Return [X, Y] of the center of cell containing provided text 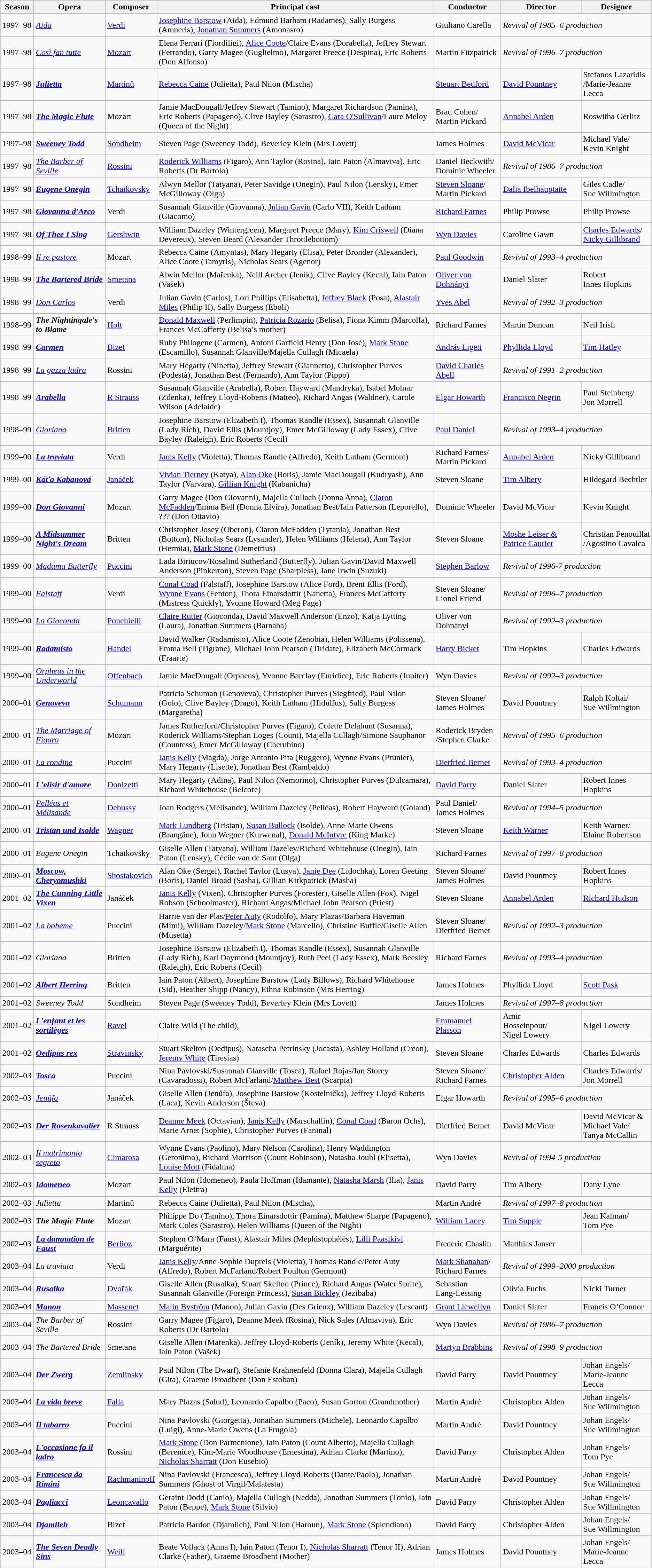
L'occasione fa il ladro [70, 1452]
Tim Hopkins [541, 648]
Falla [131, 1402]
Carmen [70, 347]
Roderick Williams (Figaro), Ann Taylor (Rosina), Iain Paton (Almaviva), Eric Roberts (Dr Bartolo) [295, 166]
Julian Gavin (Carlos), Lori Phillips (Elisabetta), Jeffrey Black (Posa), Alastair Miles (Philip II), Sally Burgess (Eboli) [295, 302]
Matthias Janser [541, 1243]
Jamie MacDougall (Orpheus), Yvonne Barclay (Euridice), Eric Roberts (Jupiter) [295, 675]
David McVicar &Michael Vale/Tanya McCallin [616, 1126]
Revival of 1994-5 production [576, 1158]
RobertInnes Hopkins [616, 279]
Giselle Allen (Tatyana), William Dazeley/Richard Whitehouse (Onegin), Iain Paton (Lensky), Cécile van de Sant (Olga) [295, 853]
Of Thee I Sing [70, 234]
La bohème [70, 925]
Hildegard Bechtler [616, 480]
Malin Byström (Manon), Julian Gavin (Des Grieux), William Dazeley (Lescaut) [295, 1307]
Deanne Meek (Octavian), Janis Kelly (Marschallin), Conal Coad (Baron Ochs), Marie Arnet (Sophie), Christopher Purves (Faninal) [295, 1126]
Donald Maxwell (Perlimpin), Patricia Rozario (Belisa), Fiona Kimm (Marcolfa), Frances McCafferty (Belisa’s mother) [295, 325]
Harry Bicket [467, 648]
Ponchielli [131, 621]
Tim Hatley [616, 347]
Frederic Chaslin [467, 1243]
The Cunning Little Vixen [70, 898]
Stefanos Lazaridis/Marie-JeanneLecca [616, 84]
The Seven Deadly Sins [70, 1552]
Kevin Knight [616, 507]
Nicki Turner [616, 1289]
L'enfant et les sortilèges [70, 1025]
Falstaff [70, 593]
Janis Kelly (Vixen), Christopher Purves (Forester), Giselle Allen (Fox), Nigel Robson (Schoolmaster), Richard Angas/Michael John Pearson (Priest) [295, 898]
Philippe Do (Tamino), Thora Einarsdottir (Pamina), Matthew Sharpe (Papageno), Mark Coles (Sarastro), Helen Williams (Queen of the Night) [295, 1221]
L'elisir d'amore [70, 785]
Paul Nilon (Idomeneo), Paula Hoffman (Idamante), Natasha Marsh (Ilia), Janis Kelly (Elettra) [295, 1185]
The Marriage of Figaro [70, 735]
Radamisto [70, 648]
Il matrimonio segreto [70, 1158]
Il re pastore [70, 257]
Nina Pavlovski (Giorgetta), Jonathan Summers (Michele), Leonardo Capalbo (Luigi), Anne-Marie Owens (La Frugola) [295, 1424]
Gershwin [131, 234]
Claire Rutter (Gioconda), David Maxwell Anderson (Enzo), Katja Lytting (Laura), Jonathan Summers (Barnaba) [295, 621]
Francisco Negrin [541, 397]
SebastianLang-Lessing [467, 1289]
Wagner [131, 830]
Der Rosenkavalier [70, 1126]
David Charles Abell [467, 370]
Alwyn Mellor (Tatyana), Peter Savidge (Onegin), Paul Nilon (Lensky), Emer McGilloway (Olga) [295, 189]
Conductor [467, 7]
Handel [131, 648]
Emmanuel Plasson [467, 1025]
Weill [131, 1552]
Lada Biriucov/Rosalind Sutherland (Butterfly), Julian Gavin/David Maxwell Anderson (Pinkerton), Steven Page (Sharpless), Jane Irwin (Suzuki) [295, 566]
Keith Warner/Elaine Robertson [616, 830]
Revival of 1994–5 production [576, 807]
Steven Sloane/Dietfried Bernet [467, 925]
Scott Pask [616, 985]
Rachmaninoff [131, 1479]
Iain Paton (Albert), Josephine Barstow (Lady Billows), Richard Whitehouse (Sid), Heather Shipp (Nancy), Ethna Robinson (Mrs Herring) [295, 985]
Tosca [70, 1075]
Mary Plazas (Salud), Leonardo Capalbo (Paco), Susan Gorton (Grandmother) [295, 1402]
Káťa Kabanová [70, 480]
Richard Farnes/Martin Pickard [467, 457]
Djamileh [70, 1524]
Paul Daniel/James Holmes [467, 807]
Janis Kelly (Magda), Jorge Antonio Pita (Ruggero), Wynne Evans (Prunier), Mary Hegarty (Lisette), Jonathan Best (Rambaldo) [295, 762]
Steven Sloane/Martin Pickard [467, 189]
Principal cast [295, 7]
Shostakovich [131, 876]
La damnation de Faust [70, 1243]
Leoncavallo [131, 1502]
Rusalka [70, 1289]
Stephen Barlow [467, 566]
La gazza ladra [70, 370]
Massenet [131, 1307]
Tim Supple [541, 1221]
Tristan und Isolde [70, 830]
Francesca da Rimini [70, 1479]
Ralph Koltai/Sue Willmington [616, 703]
Opera [70, 7]
Nina Pavlovski (Francesca), Jeffrey Lloyd-Roberts (Dante/Paolo), Jonathan Summers (Ghost of Virgil/Malatesta) [295, 1479]
Rebecca Caine (Amyntas), Mary Hegarty (Elisa), Peter Bronder (Alexander), Alice Coote (Tamyris), Nicholas Sears (Agenor) [295, 257]
Giselle Allen (Mařenka), Jeffrey Lloyd-Roberts (Jeník), Jeremy White (Kecal), Iain Paton (Vašek) [295, 1347]
Martyn Brabbins [467, 1347]
Paul Nilon (The Dwarf), Stefanie Krahnenfeld (Donna Clara), Majella Cullagh (Gita), Graeme Broadbent (Don Estoban) [295, 1374]
Jenůfa [70, 1098]
Alan Oke (Sergei), Rachel Taylor (Lusya), Janie Dee (Lidochka), Loren Geeting (Boris), Daniel Broad (Sasha), Gillian Kirkpatrick (Masha) [295, 876]
Christian Fenouillat/Agostino Cavalca [616, 539]
Holt [131, 325]
Paul Daniel [467, 430]
Dominic Wheeler [467, 507]
Don Giovanni [70, 507]
Roswitha Gerlitz [616, 116]
Paul Steinberg/Jon Morrell [616, 397]
The Nightingale's to Blame [70, 325]
Offenbach [131, 675]
Johan Engels/Tom Pye [616, 1452]
Zemlinsky [131, 1374]
András Ligeti [467, 347]
Dalia Ibelhauptaitė [541, 189]
Così fan tutte [70, 52]
La rondine [70, 762]
Roderick Bryden/Stephen Clarke [467, 735]
Alwin Mellor (Mařenka), Neill Archer (Jeník), Clive Bayley (Kecal), Iain Paton (Vašek) [295, 279]
Il tabarro [70, 1424]
Garry Magee (Figaro), Deanne Meek (Rosina), Nick Sales (Almaviva), Eric Roberts (Dr Bartolo) [295, 1325]
Geraint Dodd (Canio), Majella Cullagh (Nedda), Jonathan Summers (Tonio), Iain Paton (Beppe), Mark Stone (Silvio) [295, 1502]
Manon [70, 1307]
Brad Cohen/Martin Pickard [467, 116]
Director [541, 7]
Olivia Fuchs [541, 1289]
Steuart Bedford [467, 84]
Albert Herring [70, 985]
Mary Hegarty (Ninetta), Jeffrey Stewart (Giannetto), Christopher Purves (Podestà), Jonathan Best (Fernando), Ann Taylor (Pippo) [295, 370]
Don Carlos [70, 302]
Janis Kelly/Anne-Sophie Duprels (Violetta), Thomas Randle/Peter Auty (Alfredo), Robert McFarland/Robert Poulton (Germont) [295, 1266]
Dany Lyne [616, 1185]
Genoveva [70, 703]
Mark Shanahan/Richard Farnes [467, 1266]
A Midsummer Night's Dream [70, 539]
Giselle Allen (Jenůfa), Josephine Barstow (Kostelnička), Jeffrey Lloyd-Roberts (Laca), Kevin Anderson (Števa) [295, 1098]
Martin Duncan [541, 325]
Cimarosa [131, 1158]
Stuart Skelton (Oedipus), Natascha Petrinsky (Jocasta), Ashley Holland (Creon), Jeremy White (Tiresias) [295, 1053]
Rebecca Caine (Julietta), Paul Nilon (Mischa), [295, 1203]
Giles Cadle/Sue Willmington [616, 189]
Orpheus in the Underworld [70, 675]
Revival of 1998–9 production [576, 1347]
Revival of 1985–6 production [576, 25]
Claire Wild (The child), [295, 1025]
Charles Edwards/Jon Morrell [616, 1075]
Neil Irish [616, 325]
Steven Sloane/Richard Farnes [467, 1075]
Janis Kelly (Violetta), Thomas Randle (Alfredo), Keith Latham (Germont) [295, 457]
Aida [70, 25]
Revival of 1999–2000 production [576, 1266]
Jean Kalman/Tom Pye [616, 1221]
Giselle Allen (Rusalka), Stuart Skelton (Prince), Richard Angas (Water Sprite), Susannah Glanville (Foreign Princess), Susan Bickley (Jezibaba) [295, 1289]
Martin Fitzpatrick [467, 52]
Arabella [70, 397]
Keith Warner [541, 830]
Moscow, Cheryomushki [70, 876]
Patricia Bardon (Djamileh), Paul Nilon (Haroun), Mark Stone (Splendiano) [295, 1524]
Josephine Barstow (Aida), Edmund Barham (Radames), Sally Burgess (Amneris), Jonathan Summers (Amonasro) [295, 25]
Ravel [131, 1025]
Grant Llewellyn [467, 1307]
William Lacey [467, 1221]
Joan Rodgers (Mélisande), William Dazeley (Pelléas), Robert Hayward (Golaud) [295, 807]
William Dazeley (Wintergreen), Margaret Preece (Mary), Kim Criswell (Diana Devereux), Steven Beard (Alexander Throttlebottom) [295, 234]
Composer [131, 7]
Mary Hegarty (Adina), Paul Nilon (Nemorino), Christopher Purves (Dulcamara), Richard Whitehouse (Belcore) [295, 785]
Stephen O’Mara (Faust), Alastair Miles (Mephistophélès), Lilli Paasikivi (Marguérite) [295, 1243]
Designer [616, 7]
Mark Lundberg (Tristan), Susan Bullock (Isolde), Anne-Marie Owens (Brangäne), John Wegner (Kurwenal), Donald McIntyre (King Marke) [295, 830]
La Gioconda [70, 621]
Giuliano Carella [467, 25]
Yves Abel [467, 302]
Nigel Lowery [616, 1025]
Nicky Gillibrand [616, 457]
Michael Vale/Kevin Knight [616, 143]
Berlioz [131, 1243]
Paul Goodwin [467, 257]
Revival of 1996-7 production [576, 566]
Susannah Glanville (Giovanna), Julian Gavin (Carlo VII), Keith Latham (Giacomo) [295, 212]
Moshe Leiser & Patrice Caurier [541, 539]
La vida breve [70, 1402]
Stravinsky [131, 1053]
Vivian Tierney (Katya), Alan Oke (Boris), Jamie MacDougall (Kudryash), Ann Taylor (Varvara), Gillian Knight (Kabanicha) [295, 480]
Richard Hudson [616, 898]
Dvořák [131, 1289]
Giovanna d'Arco [70, 212]
Rebecca Caine (Julietta), Paul Nilon (Mischa) [295, 84]
Debussy [131, 807]
Ruby Philogene (Carmen), Antoni Garfield Henry (Don José), Mark Stone (Escamillo), Susannah Glanville/Majella Cullagh (Micaela) [295, 347]
Pelléas et Mélisande [70, 807]
Idomeneo [70, 1185]
Nina Pavlovski/Susannah Glanville (Tosca), Rafael Rojas/Ian Storey (Cavaradossi), Robert McFarland/Matthew Best (Scarpia) [295, 1075]
Daniel Beckwith/Dominic Wheeler [467, 166]
Schumann [131, 703]
Revival of 1991–2 production [576, 370]
Charles Edwards/Nicky Gillibrand [616, 234]
Beate Vollack (Anna I), Iain Paton (Tenor I), Nicholas Sharratt (Tenor II), Adrian Clarke (Father), Graeme Broadbent (Mother) [295, 1552]
Steven Sloane/Lionel Friend [467, 593]
Francis O’Connor [616, 1307]
Season [17, 7]
Der Zwerg [70, 1374]
Oedipus rex [70, 1053]
Caroline Gawn [541, 234]
AmirHosseinpour/Nigel Lowery [541, 1025]
Pagliacci [70, 1502]
Madama Butterfly [70, 566]
Donizetti [131, 785]
